Return the [x, y] coordinate for the center point of the cell that contains the specified text.  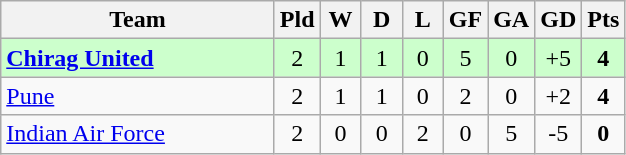
-5 [558, 134]
GD [558, 20]
Pune [138, 96]
Pts [604, 20]
+2 [558, 96]
Indian Air Force [138, 134]
Chirag United [138, 58]
GF [465, 20]
Team [138, 20]
W [340, 20]
+5 [558, 58]
L [422, 20]
GA [512, 20]
Pld [297, 20]
D [382, 20]
